Search for the cell housing the specified text and yield its (x, y) center coordinate. 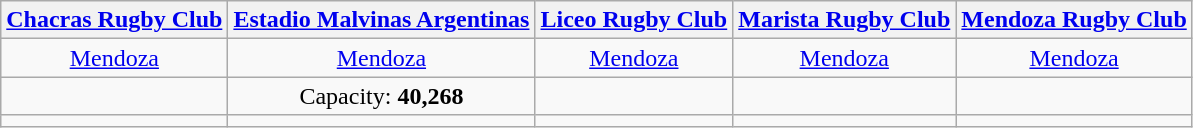
Liceo Rugby Club (634, 20)
Mendoza Rugby Club (1074, 20)
Estadio Malvinas Argentinas (382, 20)
Marista Rugby Club (844, 20)
Chacras Rugby Club (114, 20)
Capacity: 40,268 (382, 96)
